Search for the cell housing the specified text and yield its [x, y] center coordinate. 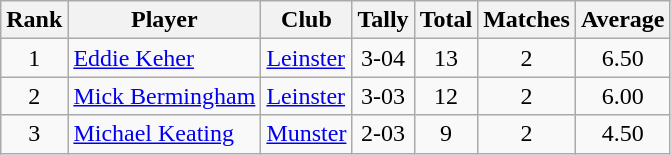
1 [34, 58]
Tally [383, 20]
Michael Keating [164, 134]
Club [306, 20]
Total [446, 20]
2-03 [383, 134]
Munster [306, 134]
4.50 [622, 134]
9 [446, 134]
Mick Bermingham [164, 96]
Average [622, 20]
6.00 [622, 96]
Matches [527, 20]
Rank [34, 20]
6.50 [622, 58]
12 [446, 96]
Eddie Keher [164, 58]
Player [164, 20]
3 [34, 134]
3-03 [383, 96]
13 [446, 58]
3-04 [383, 58]
